Pinpoint the cell where the given text exists, returning its (X, Y) midpoint coordinate. 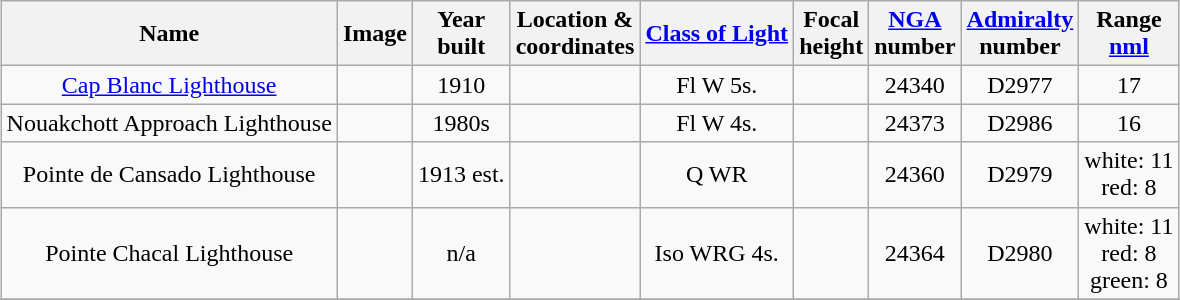
Nouakchott Approach Lighthouse (169, 123)
Yearbuilt (461, 34)
NGAnumber (915, 34)
24360 (915, 174)
Class of Light (717, 34)
Pointe Chacal Lighthouse (169, 253)
1910 (461, 85)
Name (169, 34)
Focalheight (832, 34)
D2980 (1020, 253)
D2979 (1020, 174)
white: 11red: 8green: 8 (1129, 253)
Fl W 4s. (717, 123)
Location & coordinates (575, 34)
Pointe de Cansado Lighthouse (169, 174)
24364 (915, 253)
16 (1129, 123)
1980s (461, 123)
D2977 (1020, 85)
24373 (915, 123)
Image (374, 34)
Q WR (717, 174)
17 (1129, 85)
D2986 (1020, 123)
white: 11red: 8 (1129, 174)
Fl W 5s. (717, 85)
Cap Blanc Lighthouse (169, 85)
24340 (915, 85)
Admiraltynumber (1020, 34)
Rangenml (1129, 34)
n/a (461, 253)
1913 est. (461, 174)
Iso WRG 4s. (717, 253)
